Find where the given text appears and provide that cell's center as [X, Y] coordinate. 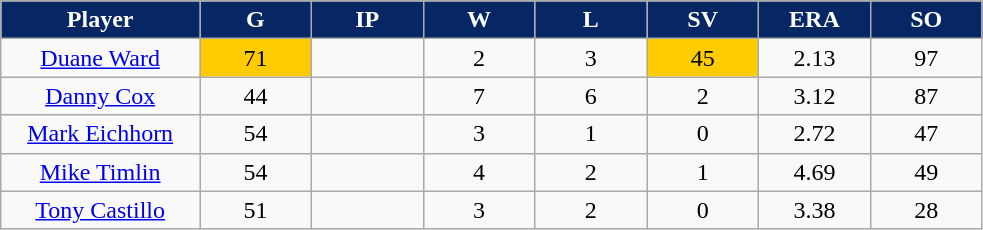
Player [100, 20]
71 [256, 58]
ERA [815, 20]
2.72 [815, 134]
W [479, 20]
Mike Timlin [100, 172]
3.38 [815, 210]
L [591, 20]
47 [926, 134]
4 [479, 172]
Duane Ward [100, 58]
97 [926, 58]
Danny Cox [100, 96]
4.69 [815, 172]
7 [479, 96]
3.12 [815, 96]
SO [926, 20]
Tony Castillo [100, 210]
51 [256, 210]
IP [367, 20]
G [256, 20]
Mark Eichhorn [100, 134]
44 [256, 96]
28 [926, 210]
6 [591, 96]
2.13 [815, 58]
45 [703, 58]
SV [703, 20]
49 [926, 172]
87 [926, 96]
